Return the [X, Y] coordinate for the center point of the cell that contains the specified text.  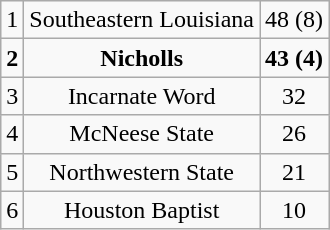
5 [12, 172]
3 [12, 96]
Southeastern Louisiana [142, 20]
32 [294, 96]
43 (4) [294, 58]
1 [12, 20]
Houston Baptist [142, 210]
Nicholls [142, 58]
Northwestern State [142, 172]
21 [294, 172]
McNeese State [142, 134]
10 [294, 210]
4 [12, 134]
6 [12, 210]
Incarnate Word [142, 96]
2 [12, 58]
48 (8) [294, 20]
26 [294, 134]
